Provide the [X, Y] coordinate of the cell's center where the given text is located.  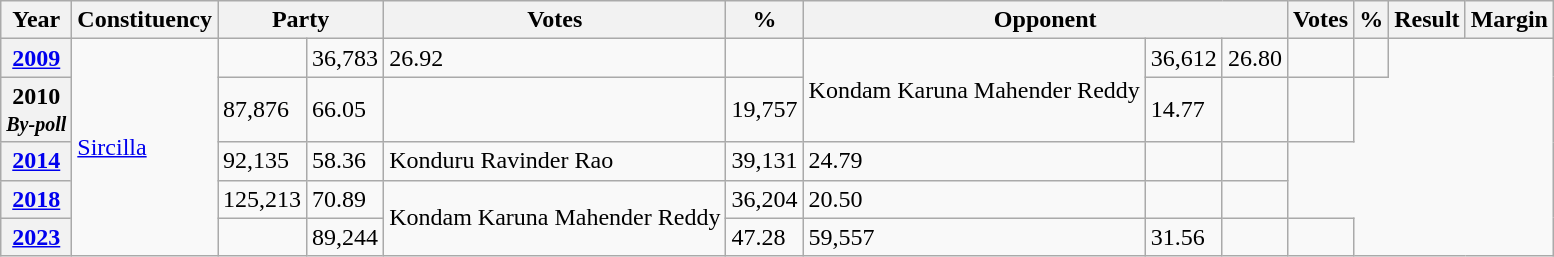
2010By-poll [36, 110]
Konduru Ravinder Rao [555, 161]
36,204 [764, 199]
92,135 [262, 161]
2023 [36, 237]
20.50 [974, 199]
59,557 [974, 237]
Constituency [145, 20]
87,876 [262, 110]
2018 [36, 199]
66.05 [346, 110]
26.92 [555, 58]
36,612 [1184, 58]
125,213 [262, 199]
70.89 [346, 199]
Opponent [1045, 20]
19,757 [764, 110]
89,244 [346, 237]
Party [301, 20]
Sircilla [145, 148]
58.36 [346, 161]
26.80 [1254, 58]
31.56 [1184, 237]
39,131 [764, 161]
24.79 [974, 161]
36,783 [346, 58]
Margin [1509, 20]
Year [36, 20]
Result [1427, 20]
14.77 [1184, 110]
2014 [36, 161]
2009 [36, 58]
47.28 [764, 237]
